Output the (x, y) coordinate of the center of the cell containing the given text.  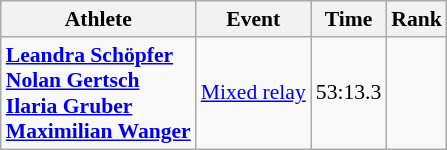
53:13.3 (348, 93)
Leandra SchöpferNolan GertschIlaria GruberMaximilian Wanger (98, 93)
Event (254, 19)
Mixed relay (254, 93)
Athlete (98, 19)
Rank (416, 19)
Time (348, 19)
